Find where the given text appears and provide that cell's center as (x, y) coordinate. 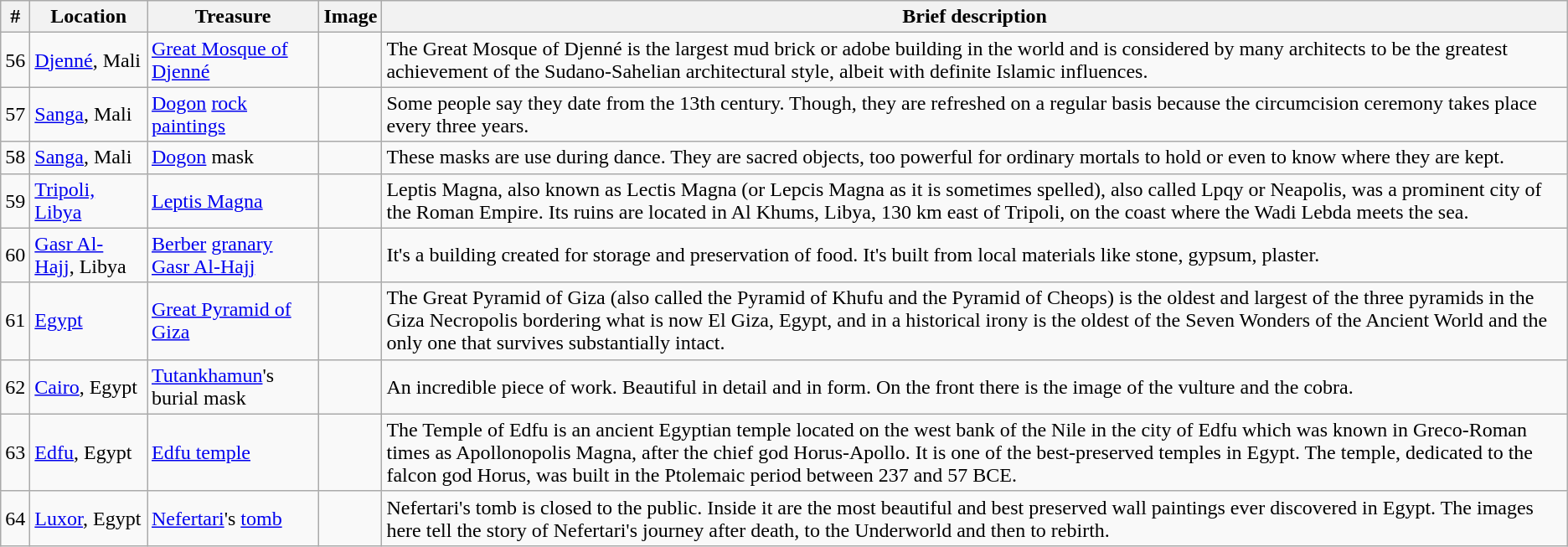
57 (15, 114)
61 (15, 321)
60 (15, 255)
It's a building created for storage and preservation of food. It's built from local materials like stone, gypsum, plaster. (975, 255)
56 (15, 60)
Djenné, Mali (89, 60)
Edfu, Egypt (89, 452)
Nefertari's tomb (233, 518)
Berber granary Gasr Al-Hajj (233, 255)
These masks are use during dance. They are sacred objects, too powerful for ordinary mortals to hold or even to know where they are kept. (975, 157)
Dogon rock paintings (233, 114)
Edfu temple (233, 452)
59 (15, 201)
Great Mosque of Djenné (233, 60)
Cairo, Egypt (89, 387)
Brief description (975, 17)
Luxor, Egypt (89, 518)
Dogon mask (233, 157)
Great Pyramid of Giza (233, 321)
64 (15, 518)
Treasure (233, 17)
Gasr Al-Hajj, Libya (89, 255)
An incredible piece of work. Beautiful in detail and in form. On the front there is the image of the vulture and the cobra. (975, 387)
Image (350, 17)
Tutankhamun's burial mask (233, 387)
63 (15, 452)
Leptis Magna (233, 201)
# (15, 17)
Egypt (89, 321)
62 (15, 387)
Location (89, 17)
58 (15, 157)
Tripoli, Libya (89, 201)
